From the cell containing the given text, extract its center point as [X, Y] coordinate. 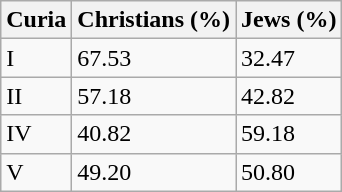
II [36, 96]
50.80 [289, 172]
57.18 [154, 96]
Jews (%) [289, 20]
32.47 [289, 58]
67.53 [154, 58]
59.18 [289, 134]
IV [36, 134]
Curia [36, 20]
Christians (%) [154, 20]
I [36, 58]
V [36, 172]
49.20 [154, 172]
42.82 [289, 96]
40.82 [154, 134]
